Scan for the cell matching the given text and deliver its (X, Y) coordinate at center. 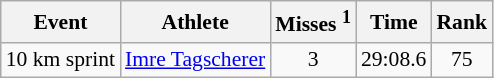
Athlete (195, 22)
29:08.6 (394, 60)
Imre Tagscherer (195, 60)
Event (60, 22)
3 (313, 60)
Misses 1 (313, 22)
10 km sprint (60, 60)
75 (462, 60)
Rank (462, 22)
Time (394, 22)
